Return the [X, Y] coordinate for the center point of the cell that contains the specified text.  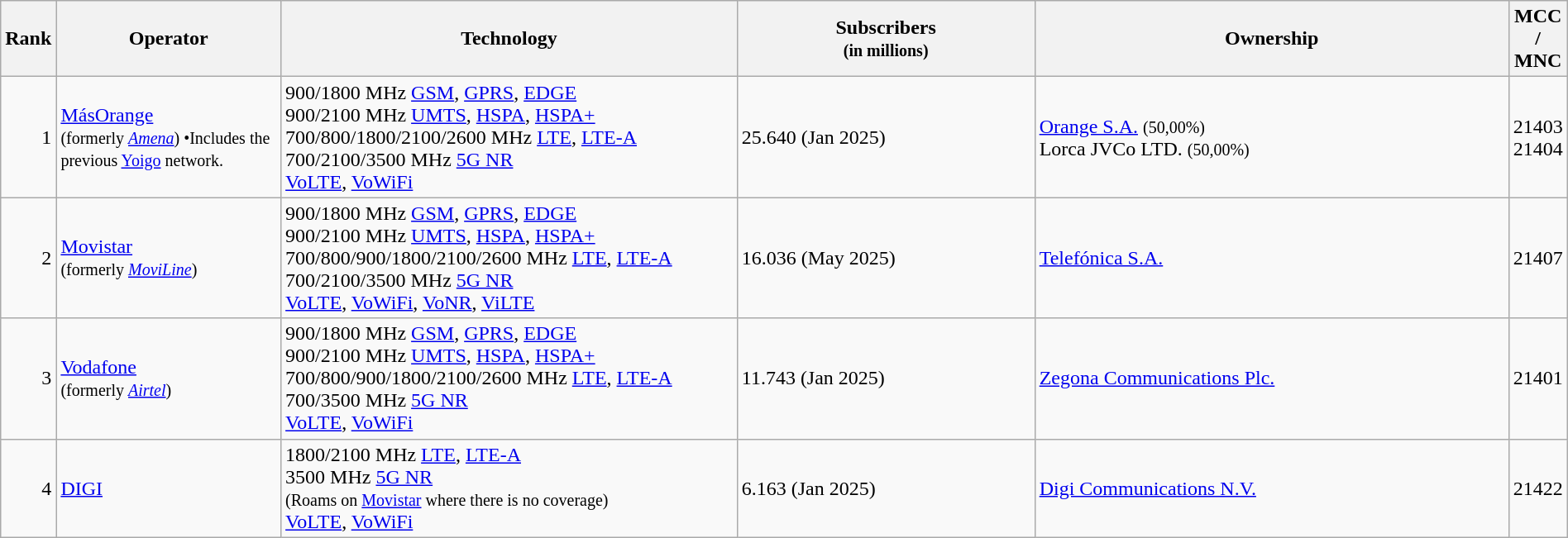
2 [28, 258]
1800/2100 MHz LTE, LTE-A3500 MHz 5G NR(Roams on Movistar where there is no coverage)VoLTE, VoWiFi [509, 488]
Digi Communications N.V. [1272, 488]
Operator [169, 39]
DIGI [169, 488]
2140321404 [1538, 137]
Ownership [1272, 39]
4 [28, 488]
Zegona Communications Plc. [1272, 379]
21422 [1538, 488]
Rank [28, 39]
1 [28, 137]
MásOrange (formerly Amena) •Includes the previous Yoigo network. [169, 137]
900/1800 MHz GSM, GPRS, EDGE900/2100 MHz UMTS, HSPA, HSPA+700/800/1800/2100/2600 MHz LTE, LTE-A700/2100/3500 MHz 5G NRVoLTE, VoWiFi [509, 137]
Movistar (formerly MoviLine) [169, 258]
Technology [509, 39]
6.163 (Jan 2025) [886, 488]
3 [28, 379]
16.036 (May 2025) [886, 258]
Vodafone (formerly Airtel) [169, 379]
Subscribers(in millions) [886, 39]
Orange S.A. (50,00%)Lorca JVCo LTD. (50,00%) [1272, 137]
Telefónica S.A. [1272, 258]
21401 [1538, 379]
900/1800 MHz GSM, GPRS, EDGE900/2100 MHz UMTS, HSPA, HSPA+700/800/900/1800/2100/2600 MHz LTE, LTE-A700/2100/3500 MHz 5G NRVoLTE, VoWiFi, VoNR, ViLTE [509, 258]
21407 [1538, 258]
MCC / MNC [1538, 39]
900/1800 MHz GSM, GPRS, EDGE900/2100 MHz UMTS, HSPA, HSPA+700/800/900/1800/2100/2600 MHz LTE, LTE-A700/3500 MHz 5G NRVoLTE, VoWiFi [509, 379]
25.640 (Jan 2025) [886, 137]
11.743 (Jan 2025) [886, 379]
